Determine the [X, Y] coordinate at the center of the cell enclosing the given text.  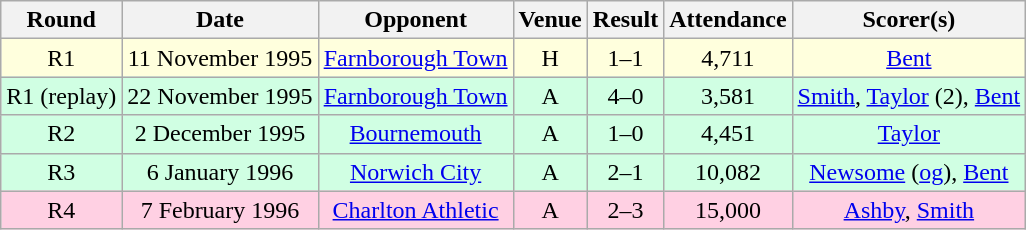
2 December 1995 [220, 134]
Venue [550, 20]
R2 [62, 134]
H [550, 58]
1–1 [625, 58]
2–1 [625, 172]
Date [220, 20]
7 February 1996 [220, 210]
Attendance [728, 20]
4,711 [728, 58]
22 November 1995 [220, 96]
4,451 [728, 134]
R3 [62, 172]
Bournemouth [416, 134]
Smith, Taylor (2), Bent [909, 96]
Ashby, Smith [909, 210]
R4 [62, 210]
Scorer(s) [909, 20]
Norwich City [416, 172]
Result [625, 20]
6 January 1996 [220, 172]
1–0 [625, 134]
3,581 [728, 96]
11 November 1995 [220, 58]
10,082 [728, 172]
Newsome (og), Bent [909, 172]
15,000 [728, 210]
Round [62, 20]
4–0 [625, 96]
Charlton Athletic [416, 210]
R1 (replay) [62, 96]
2–3 [625, 210]
Taylor [909, 134]
Opponent [416, 20]
Bent [909, 58]
R1 [62, 58]
